Pinpoint the cell where the given text exists, returning its [x, y] midpoint coordinate. 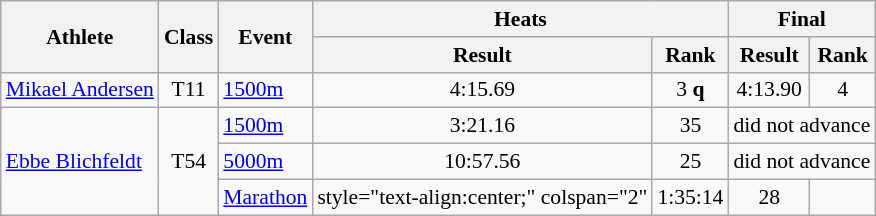
Ebbe Blichfeldt [80, 162]
4 [842, 90]
35 [690, 126]
T54 [188, 162]
Class [188, 36]
style="text-align:center;" colspan="2" [482, 197]
28 [768, 197]
Athlete [80, 36]
4:13.90 [768, 90]
25 [690, 162]
Final [802, 19]
10:57.56 [482, 162]
Marathon [265, 197]
Heats [520, 19]
Event [265, 36]
T11 [188, 90]
4:15.69 [482, 90]
1:35:14 [690, 197]
3:21.16 [482, 126]
Mikael Andersen [80, 90]
5000m [265, 162]
3 q [690, 90]
